Find where the given text appears and provide that cell's center as (x, y) coordinate. 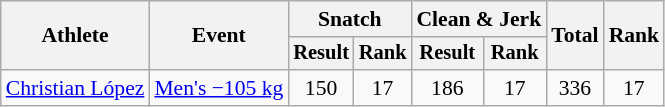
186 (447, 88)
Athlete (76, 36)
150 (321, 88)
Clean & Jerk (478, 19)
Men's −105 kg (218, 88)
Christian López (76, 88)
Total (574, 36)
Event (218, 36)
336 (574, 88)
Snatch (350, 19)
